Locate the cell with the specified text and output its (X, Y) center coordinate. 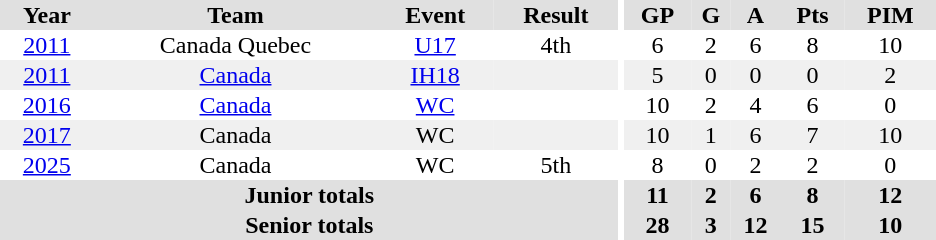
1 (711, 135)
11 (658, 195)
7 (812, 135)
2016 (47, 105)
2025 (47, 165)
U17 (435, 45)
A (756, 15)
GP (658, 15)
5th (556, 165)
Canada Quebec (236, 45)
IH18 (435, 75)
Event (435, 15)
PIM (890, 15)
Result (556, 15)
4 (756, 105)
Senior totals (310, 225)
2017 (47, 135)
Team (236, 15)
Junior totals (310, 195)
15 (812, 225)
5 (658, 75)
Pts (812, 15)
Year (47, 15)
G (711, 15)
4th (556, 45)
28 (658, 225)
3 (711, 225)
